Scan for the cell matching the given text and deliver its (x, y) coordinate at center. 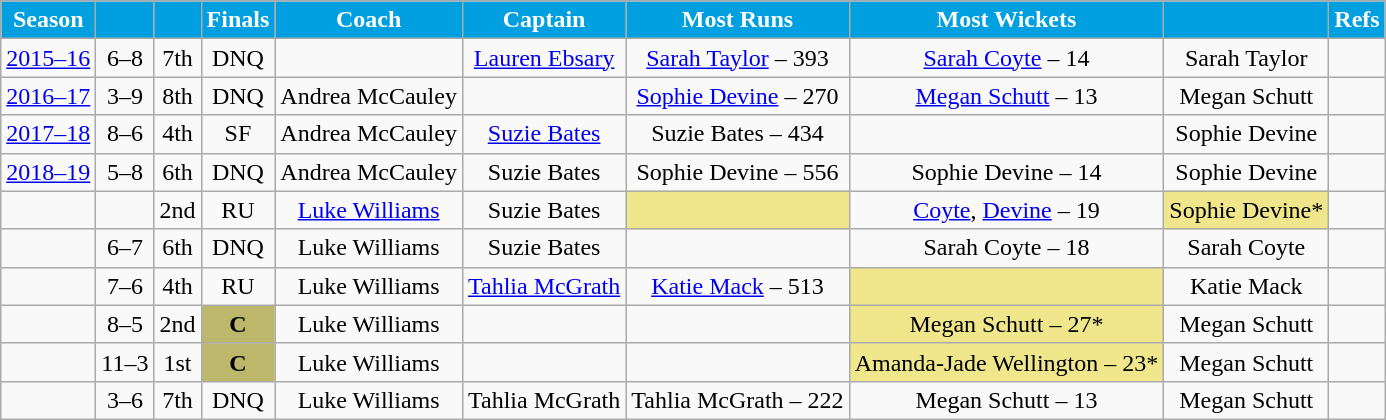
Sarah Taylor (1246, 58)
Most Runs (738, 20)
6–7 (125, 248)
Sarah Coyte (1246, 248)
2015–16 (48, 58)
2017–18 (48, 134)
Sarah Taylor – 393 (738, 58)
Coyte, Devine – 19 (1006, 210)
11–3 (125, 362)
1st (178, 362)
Amanda-Jade Wellington – 23* (1006, 362)
2016–17 (48, 96)
8–5 (125, 324)
Sophie Devine – 270 (738, 96)
7–6 (125, 286)
Katie Mack (1246, 286)
Sarah Coyte – 18 (1006, 248)
Katie Mack – 513 (738, 286)
Sophie Devine* (1246, 210)
Coach (369, 20)
Tahlia McGrath – 222 (738, 400)
Captain (544, 20)
Sophie Devine – 556 (738, 172)
Finals (238, 20)
SF (238, 134)
Lauren Ebsary (544, 58)
2018–19 (48, 172)
Sarah Coyte – 14 (1006, 58)
8–6 (125, 134)
Megan Schutt – 27* (1006, 324)
3–9 (125, 96)
Refs (1357, 20)
5–8 (125, 172)
Suzie Bates – 434 (738, 134)
Season (48, 20)
8th (178, 96)
Sophie Devine – 14 (1006, 172)
6–8 (125, 58)
3–6 (125, 400)
Most Wickets (1006, 20)
